Search for the cell housing the specified text and yield its [x, y] center coordinate. 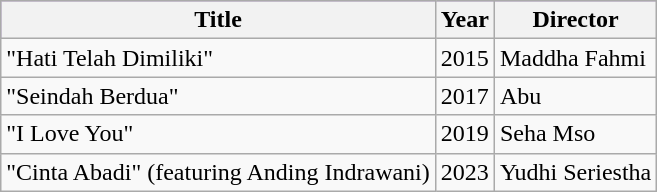
"Hati Telah Dimiliki" [218, 58]
"I Love You" [218, 134]
Yudhi Seriestha [575, 172]
Director [575, 20]
Year [464, 20]
2015 [464, 58]
"Seindah Berdua" [218, 96]
Seha Mso [575, 134]
2019 [464, 134]
2023 [464, 172]
Abu [575, 96]
"Cinta Abadi" (featuring Anding Indrawani) [218, 172]
2017 [464, 96]
Maddha Fahmi [575, 58]
Title [218, 20]
